Output the (x, y) coordinate of the center of the cell containing the given text.  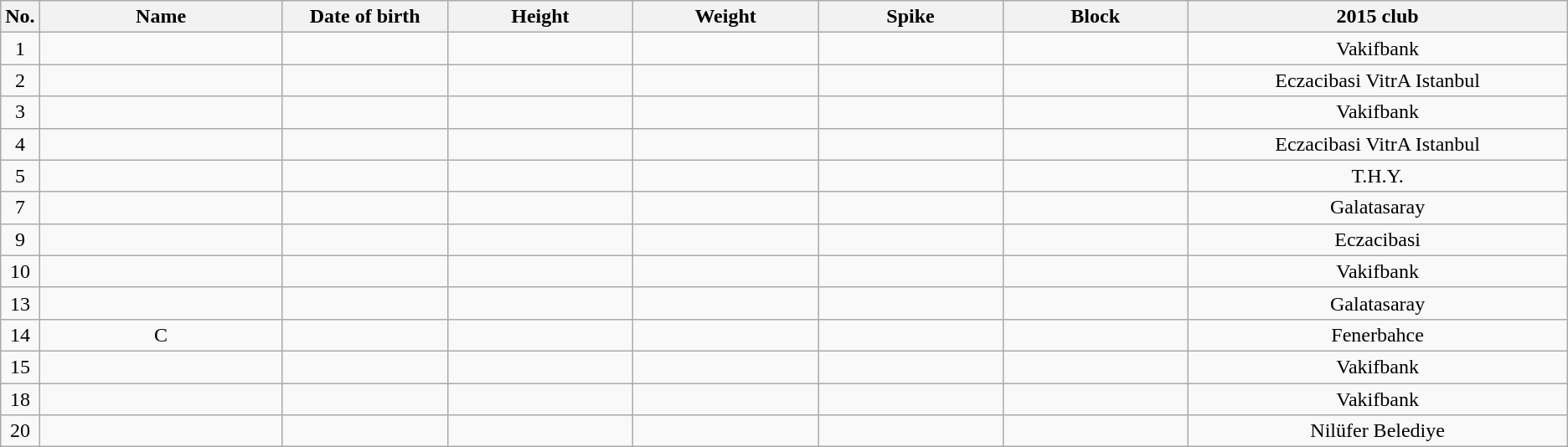
10 (20, 271)
C (161, 335)
2 (20, 80)
13 (20, 303)
Date of birth (365, 17)
20 (20, 431)
Nilüfer Belediye (1377, 431)
Fenerbahce (1377, 335)
18 (20, 399)
Eczacibasi (1377, 239)
T.H.Y. (1377, 176)
Block (1096, 17)
No. (20, 17)
4 (20, 144)
2015 club (1377, 17)
9 (20, 239)
1 (20, 49)
Spike (911, 17)
7 (20, 208)
Height (539, 17)
3 (20, 112)
Weight (725, 17)
15 (20, 367)
5 (20, 176)
Name (161, 17)
14 (20, 335)
